Determine the (x, y) coordinate at the center of the cell enclosing the given text.  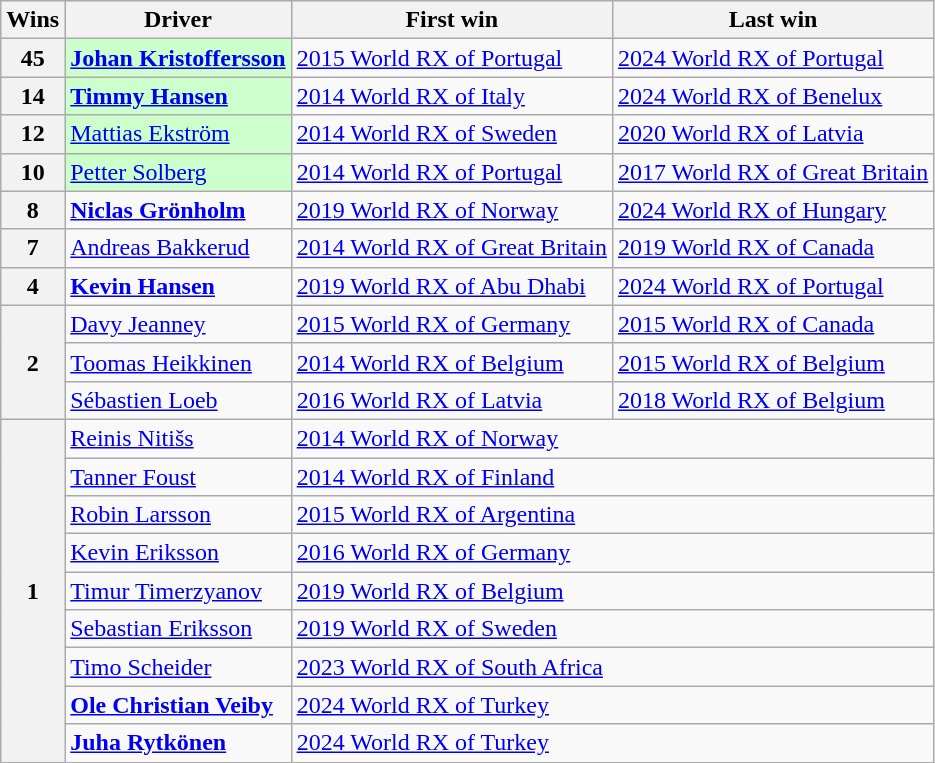
2019 World RX of Norway (452, 210)
12 (33, 134)
8 (33, 210)
2 (33, 362)
Reinis Nitišs (178, 438)
Robin Larsson (178, 515)
2019 World RX of Abu Dhabi (452, 286)
2015 World RX of Belgium (772, 362)
Davy Jeanney (178, 324)
2014 World RX of Sweden (452, 134)
7 (33, 248)
Last win (772, 20)
2015 World RX of Germany (452, 324)
2019 World RX of Sweden (612, 629)
2014 World RX of Finland (612, 477)
2016 World RX of Latvia (452, 400)
Ole Christian Veiby (178, 705)
Toomas Heikkinen (178, 362)
Timmy Hansen (178, 96)
45 (33, 58)
Niclas Grönholm (178, 210)
Timo Scheider (178, 667)
10 (33, 172)
2014 World RX of Great Britain (452, 248)
Tanner Foust (178, 477)
Sébastien Loeb (178, 400)
2016 World RX of Germany (612, 553)
2019 World RX of Belgium (612, 591)
Sebastian Eriksson (178, 629)
2017 World RX of Great Britain (772, 172)
2015 World RX of Canada (772, 324)
2024 World RX of Benelux (772, 96)
Juha Rytkönen (178, 743)
2020 World RX of Latvia (772, 134)
2018 World RX of Belgium (772, 400)
4 (33, 286)
2019 World RX of Canada (772, 248)
Andreas Bakkerud (178, 248)
2014 World RX of Belgium (452, 362)
First win (452, 20)
2024 World RX of Hungary (772, 210)
Timur Timerzyanov (178, 591)
Kevin Hansen (178, 286)
Wins (33, 20)
2014 World RX of Italy (452, 96)
Johan Kristoffersson (178, 58)
2015 World RX of Argentina (612, 515)
14 (33, 96)
2014 World RX of Norway (612, 438)
1 (33, 590)
Mattias Ekström (178, 134)
Petter Solberg (178, 172)
Kevin Eriksson (178, 553)
2023 World RX of South Africa (612, 667)
2015 World RX of Portugal (452, 58)
2014 World RX of Portugal (452, 172)
Driver (178, 20)
